For the text-containing cell, return its midpoint in (X, Y) coordinate format. 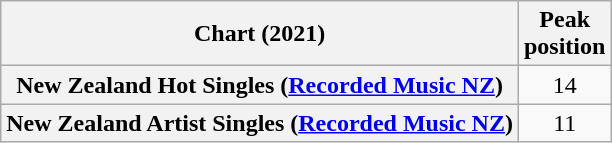
14 (564, 85)
New Zealand Hot Singles (Recorded Music NZ) (260, 85)
Peakposition (564, 34)
New Zealand Artist Singles (Recorded Music NZ) (260, 123)
Chart (2021) (260, 34)
11 (564, 123)
